Pinpoint the cell where the given text exists, returning its (X, Y) midpoint coordinate. 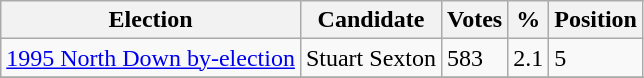
583 (474, 58)
Position (596, 20)
1995 North Down by-election (151, 58)
% (528, 20)
2.1 (528, 58)
5 (596, 58)
Votes (474, 20)
Stuart Sexton (370, 58)
Candidate (370, 20)
Election (151, 20)
